Determine the [x, y] coordinate at the center of the cell enclosing the given text.  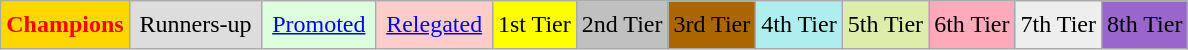
2nd Tier [622, 25]
1st Tier [534, 25]
5th Tier [885, 25]
Promoted [319, 25]
4th Tier [799, 25]
Champions [65, 25]
3rd Tier [712, 25]
Runners-up [196, 25]
8th Tier [1144, 25]
6th Tier [972, 25]
7th Tier [1058, 25]
Relegated [434, 25]
